From the cell containing the given text, extract its center point as [x, y] coordinate. 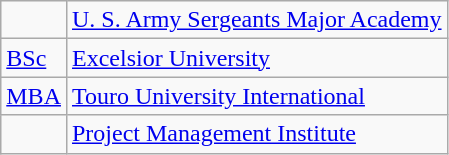
U. S. Army Sergeants Major Academy [256, 20]
Project Management Institute [256, 134]
Excelsior University [256, 58]
Touro University International [256, 96]
BSc [34, 58]
MBA [34, 96]
